Search for the cell housing the specified text and yield its [X, Y] center coordinate. 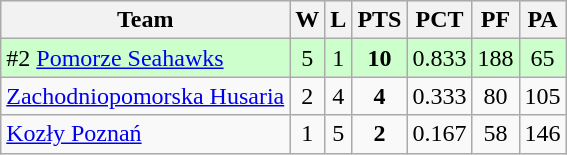
80 [496, 96]
188 [496, 58]
Kozły Poznań [146, 134]
#2 Pomorze Seahawks [146, 58]
10 [380, 58]
PTS [380, 20]
58 [496, 134]
PCT [440, 20]
0.333 [440, 96]
W [308, 20]
146 [542, 134]
105 [542, 96]
65 [542, 58]
Team [146, 20]
0.833 [440, 58]
Zachodniopomorska Husaria [146, 96]
L [338, 20]
PA [542, 20]
PF [496, 20]
0.167 [440, 134]
